Extract the (X, Y) coordinate from the center of the cell holding the provided text.  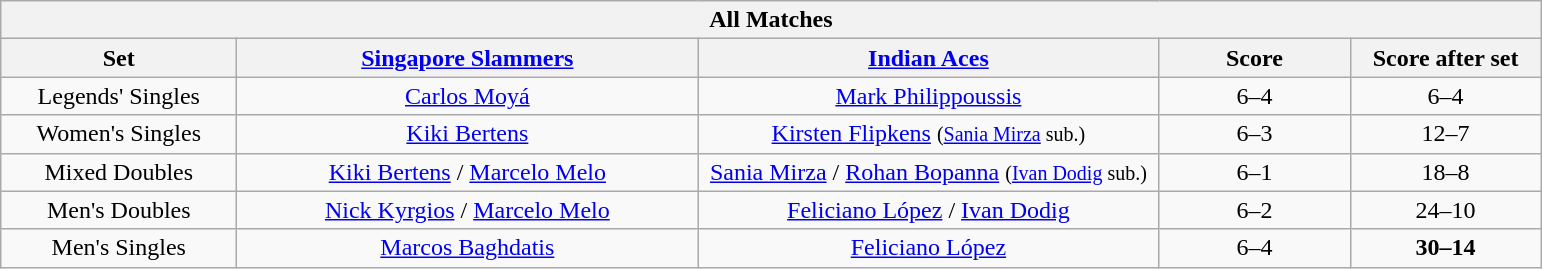
Kiki Bertens / Marcelo Melo (468, 172)
Score after set (1446, 58)
Men's Doubles (119, 210)
Feliciano López / Ivan Dodig (928, 210)
6–3 (1254, 134)
6–2 (1254, 210)
Indian Aces (928, 58)
30–14 (1446, 248)
Score (1254, 58)
Men's Singles (119, 248)
Nick Kyrgios / Marcelo Melo (468, 210)
12–7 (1446, 134)
Marcos Baghdatis (468, 248)
Set (119, 58)
Legends' Singles (119, 96)
Mark Philippoussis (928, 96)
18–8 (1446, 172)
Women's Singles (119, 134)
Sania Mirza / Rohan Bopanna (Ivan Dodig sub.) (928, 172)
Carlos Moyá (468, 96)
All Matches (771, 20)
24–10 (1446, 210)
Kirsten Flipkens (Sania Mirza sub.) (928, 134)
6–1 (1254, 172)
Kiki Bertens (468, 134)
Singapore Slammers (468, 58)
Feliciano López (928, 248)
Mixed Doubles (119, 172)
